From the cell containing the given text, extract its center point as (x, y) coordinate. 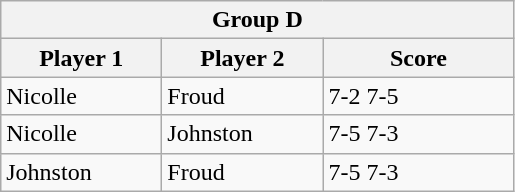
Group D (258, 20)
7-2 7-5 (418, 96)
Player 2 (242, 58)
Score (418, 58)
Player 1 (82, 58)
